Pinpoint the cell where the given text exists, returning its [X, Y] midpoint coordinate. 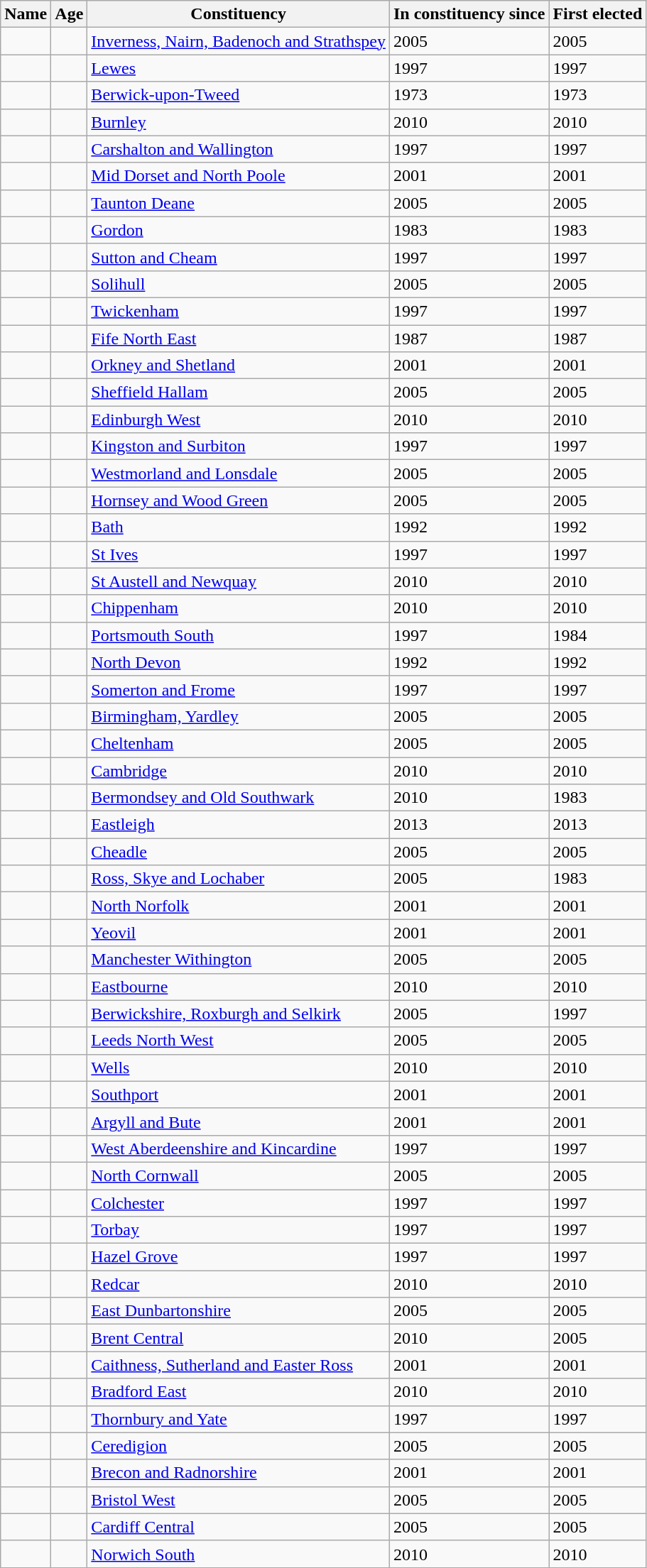
Caithness, Sutherland and Easter Ross [239, 1365]
Colchester [239, 1203]
Ceredigion [239, 1446]
Portsmouth South [239, 635]
Bradford East [239, 1392]
West Aberdeenshire and Kincardine [239, 1148]
East Dunbartonshire [239, 1311]
Gordon [239, 230]
First elected [598, 14]
Edinburgh West [239, 420]
Name [26, 14]
Birmingham, Yardley [239, 716]
Cheltenham [239, 743]
North Devon [239, 662]
Solihull [239, 284]
Hornsey and Wood Green [239, 500]
Redcar [239, 1284]
Yeovil [239, 933]
Argyll and Bute [239, 1122]
Eastbourne [239, 987]
Berwickshire, Roxburgh and Selkirk [239, 1014]
Torbay [239, 1230]
Age [70, 14]
Wells [239, 1068]
Taunton Deane [239, 203]
Chippenham [239, 608]
Kingston and Surbiton [239, 446]
Cardiff Central [239, 1527]
Brent Central [239, 1338]
Bath [239, 527]
Manchester Withington [239, 960]
Ross, Skye and Lochaber [239, 879]
North Norfolk [239, 906]
Bristol West [239, 1500]
Norwich South [239, 1554]
Bermondsey and Old Southwark [239, 798]
Cambridge [239, 770]
In constituency since [469, 14]
Sutton and Cheam [239, 257]
Burnley [239, 122]
Eastleigh [239, 825]
Somerton and Frome [239, 689]
1984 [598, 635]
Southport [239, 1095]
St Ives [239, 554]
St Austell and Newquay [239, 581]
Cheadle [239, 852]
Fife North East [239, 339]
Hazel Grove [239, 1257]
North Cornwall [239, 1175]
Lewes [239, 68]
Inverness, Nairn, Badenoch and Strathspey [239, 41]
Carshalton and Wallington [239, 149]
Brecon and Radnorshire [239, 1473]
Berwick-upon-Tweed [239, 95]
Orkney and Shetland [239, 366]
Constituency [239, 14]
Twickenham [239, 311]
Westmorland and Lonsdale [239, 473]
Thornbury and Yate [239, 1419]
Leeds North West [239, 1041]
Mid Dorset and North Poole [239, 176]
Sheffield Hallam [239, 393]
